Detect which cell encompasses the target text, then output its [x, y] center coordinate. 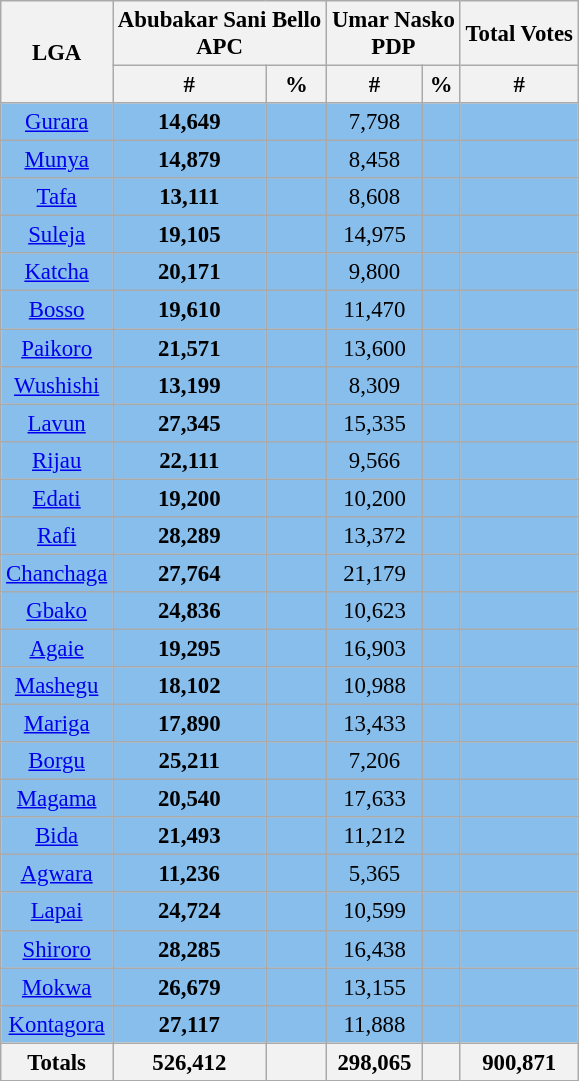
Gurara [57, 122]
Agaie [57, 648]
7,206 [375, 761]
24,836 [190, 611]
Lavun [57, 423]
Shiroro [57, 949]
Rafi [57, 536]
21,179 [375, 573]
19,200 [190, 498]
17,633 [375, 799]
11,470 [375, 310]
16,903 [375, 648]
24,724 [190, 912]
9,566 [375, 460]
Mashegu [57, 686]
13,600 [375, 348]
298,065 [375, 1062]
19,105 [190, 235]
14,879 [190, 160]
26,679 [190, 987]
10,200 [375, 498]
13,199 [190, 385]
11,236 [190, 874]
LGA [57, 52]
13,155 [375, 987]
10,988 [375, 686]
Kontagora [57, 1024]
Wushishi [57, 385]
25,211 [190, 761]
13,372 [375, 536]
20,540 [190, 799]
11,888 [375, 1024]
19,610 [190, 310]
Tafa [57, 197]
28,285 [190, 949]
27,117 [190, 1024]
Magama [57, 799]
21,571 [190, 348]
20,171 [190, 273]
Suleja [57, 235]
18,102 [190, 686]
Bosso [57, 310]
Chanchaga [57, 573]
11,212 [375, 836]
8,458 [375, 160]
9,800 [375, 273]
14,649 [190, 122]
16,438 [375, 949]
10,623 [375, 611]
15,335 [375, 423]
7,798 [375, 122]
Katcha [57, 273]
Totals [57, 1062]
Mariga [57, 724]
Munya [57, 160]
Borgu [57, 761]
Mokwa [57, 987]
8,309 [375, 385]
Paikoro [57, 348]
Bida [57, 836]
5,365 [375, 874]
Rijau [57, 460]
Umar NaskoPDP [394, 34]
Agwara [57, 874]
27,345 [190, 423]
14,975 [375, 235]
21,493 [190, 836]
10,599 [375, 912]
526,412 [190, 1062]
19,295 [190, 648]
22,111 [190, 460]
Abubakar Sani BelloAPC [220, 34]
Lapai [57, 912]
13,433 [375, 724]
13,111 [190, 197]
17,890 [190, 724]
Gbako [57, 611]
900,871 [519, 1062]
28,289 [190, 536]
27,764 [190, 573]
8,608 [375, 197]
Edati [57, 498]
Total Votes [519, 34]
